Determine the (x, y) coordinate at the center of the cell enclosing the given text.  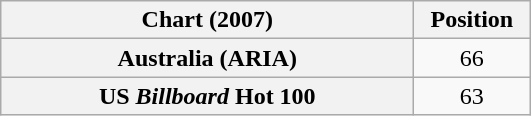
US Billboard Hot 100 (208, 96)
Position (472, 20)
Chart (2007) (208, 20)
63 (472, 96)
Australia (ARIA) (208, 58)
66 (472, 58)
